Scan for the cell matching the given text and deliver its [x, y] coordinate at center. 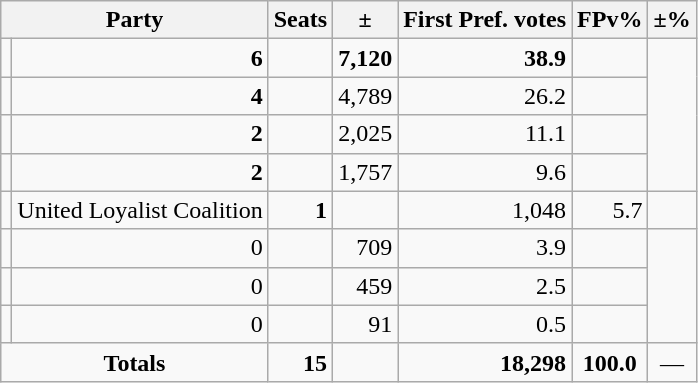
3.9 [485, 248]
26.2 [485, 96]
709 [366, 248]
0.5 [485, 324]
4 [140, 96]
United Loyalist Coalition [140, 210]
±% [672, 20]
2,025 [366, 134]
2.5 [485, 286]
9.6 [485, 172]
91 [366, 324]
38.9 [485, 58]
— [672, 362]
18,298 [485, 362]
7,120 [366, 58]
4,789 [366, 96]
Totals [134, 362]
1 [300, 210]
5.7 [610, 210]
1,048 [485, 210]
15 [300, 362]
1,757 [366, 172]
First Pref. votes [485, 20]
6 [140, 58]
459 [366, 286]
± [366, 20]
FPv% [610, 20]
11.1 [485, 134]
100.0 [610, 362]
Party [134, 20]
Seats [300, 20]
